Capture the cell that displays the provided text and extract its (X, Y) central coordinate. 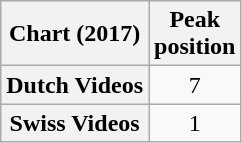
Peakposition (194, 34)
Swiss Videos (75, 123)
1 (194, 123)
Chart (2017) (75, 34)
Dutch Videos (75, 85)
7 (194, 85)
